Return the (x, y) coordinate for the center point of the cell that contains the specified text.  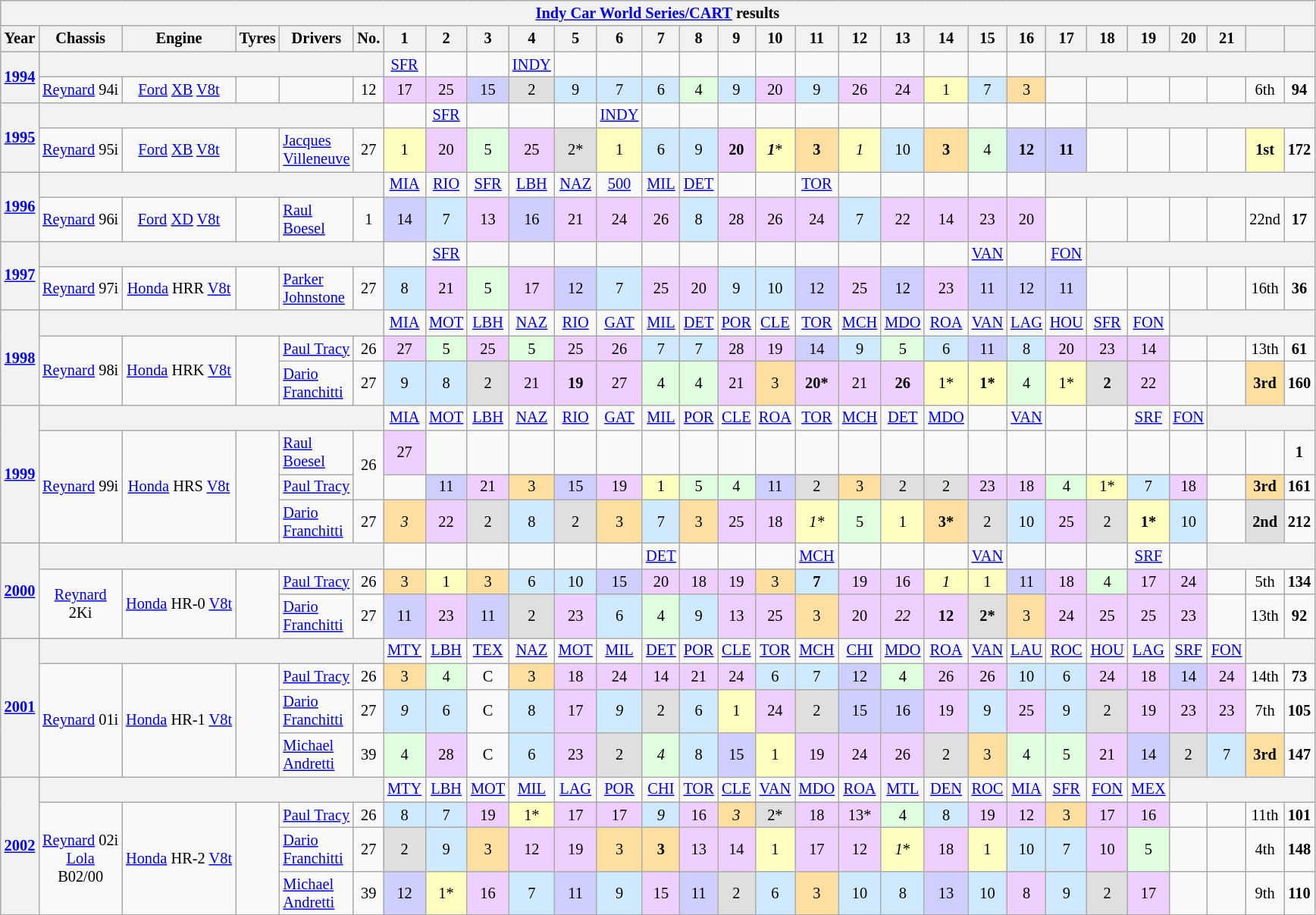
Honda HR-1 V8t (179, 720)
134 (1299, 581)
Reynard 99i (80, 487)
13* (860, 815)
160 (1299, 383)
105 (1299, 711)
94 (1299, 89)
9th (1264, 893)
36 (1299, 288)
148 (1299, 849)
7th (1264, 711)
147 (1299, 754)
Reynard 97i (80, 288)
1994 (20, 77)
Tyres (258, 39)
Reynard 2Ki (80, 603)
3* (946, 522)
Parker Johnstone (317, 288)
4th (1264, 849)
Engine (179, 39)
22nd (1264, 219)
Drivers (317, 39)
Honda HRK V8t (179, 370)
Reynard 98i (80, 370)
14th (1264, 676)
92 (1299, 616)
Year (20, 39)
161 (1299, 487)
Reynard 94i (80, 89)
6th (1264, 89)
172 (1299, 150)
MEX (1148, 789)
No. (368, 39)
212 (1299, 522)
DEN (946, 789)
2001 (20, 707)
MTL (902, 789)
1st (1264, 150)
Reynard 02iLola B02/00 (80, 858)
Reynard 95i (80, 150)
16th (1264, 288)
61 (1299, 349)
LAU (1026, 650)
Jacques Villeneuve (317, 150)
Honda HR-0 V8t (179, 603)
Honda HRS V8t (179, 487)
1996 (20, 206)
11th (1264, 815)
Reynard 01i (80, 720)
101 (1299, 815)
Chassis (80, 39)
110 (1299, 893)
20* (817, 383)
1999 (20, 475)
Reynard 96i (80, 219)
Honda HRR V8t (179, 288)
Ford XD V8t (179, 219)
1997 (20, 276)
1995 (20, 136)
2000 (20, 590)
73 (1299, 676)
500 (620, 184)
2nd (1264, 522)
Indy Car World Series/CART results (658, 13)
1998 (20, 358)
2002 (20, 846)
TEX (488, 650)
Honda HR-2 V8t (179, 858)
5th (1264, 581)
